For the text-containing cell, return its midpoint in (X, Y) coordinate format. 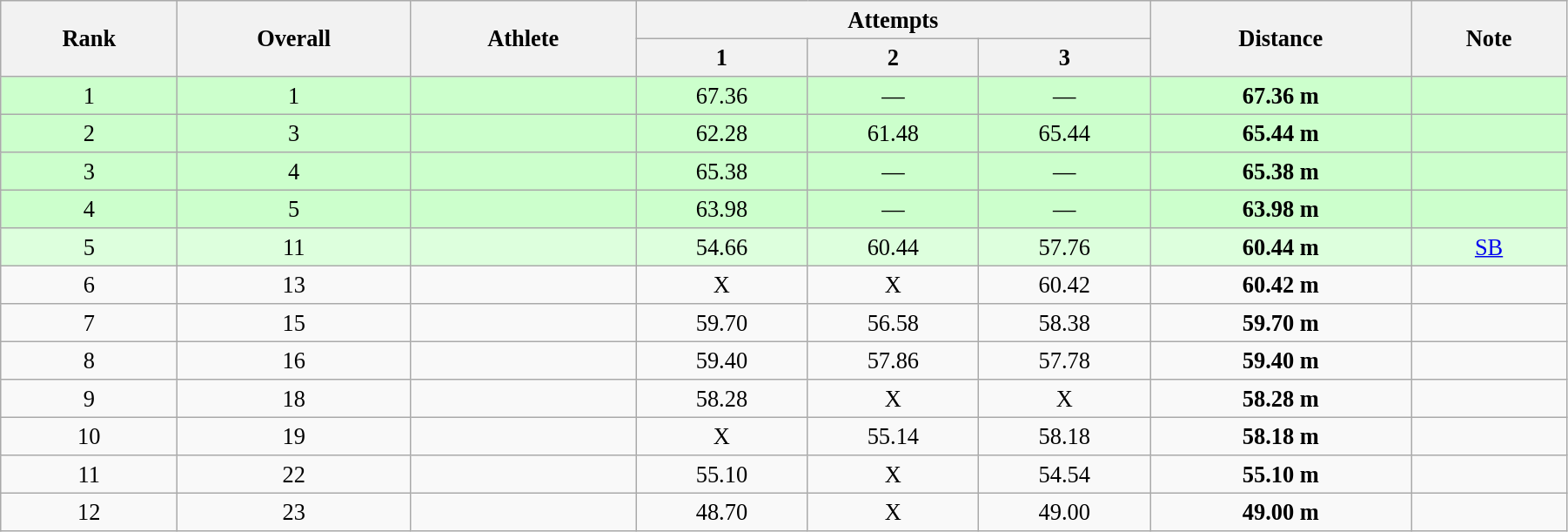
60.42 m (1281, 285)
23 (294, 512)
56.58 (893, 323)
65.38 m (1281, 172)
60.42 (1065, 285)
60.44 m (1281, 247)
10 (89, 436)
63.98 (722, 209)
54.66 (722, 247)
57.78 (1065, 360)
SB (1490, 247)
Attempts (893, 19)
67.36 (722, 95)
7 (89, 323)
18 (294, 399)
13 (294, 285)
16 (294, 360)
59.40 m (1281, 360)
49.00 m (1281, 512)
62.28 (722, 133)
55.10 (722, 475)
54.54 (1065, 475)
Note (1490, 38)
65.44 (1065, 133)
12 (89, 512)
61.48 (893, 133)
65.38 (722, 172)
22 (294, 475)
58.18 (1065, 436)
49.00 (1065, 512)
8 (89, 360)
Athlete (522, 38)
63.98 m (1281, 209)
57.86 (893, 360)
Rank (89, 38)
59.40 (722, 360)
57.76 (1065, 247)
59.70 (722, 323)
58.28 (722, 399)
19 (294, 436)
Overall (294, 38)
Distance (1281, 38)
59.70 m (1281, 323)
55.14 (893, 436)
67.36 m (1281, 95)
6 (89, 285)
58.28 m (1281, 399)
60.44 (893, 247)
58.38 (1065, 323)
15 (294, 323)
48.70 (722, 512)
65.44 m (1281, 133)
55.10 m (1281, 475)
9 (89, 399)
58.18 m (1281, 436)
